Return (X, Y) of the center of cell containing provided text 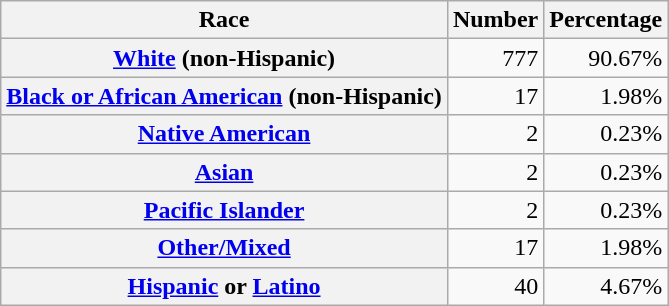
4.67% (606, 286)
Pacific Islander (224, 210)
777 (495, 58)
Native American (224, 134)
90.67% (606, 58)
White (non-Hispanic) (224, 58)
Percentage (606, 20)
Black or African American (non-Hispanic) (224, 96)
40 (495, 286)
Hispanic or Latino (224, 286)
Number (495, 20)
Asian (224, 172)
Race (224, 20)
Other/Mixed (224, 248)
